Determine the (x, y) coordinate at the center of the cell enclosing the given text.  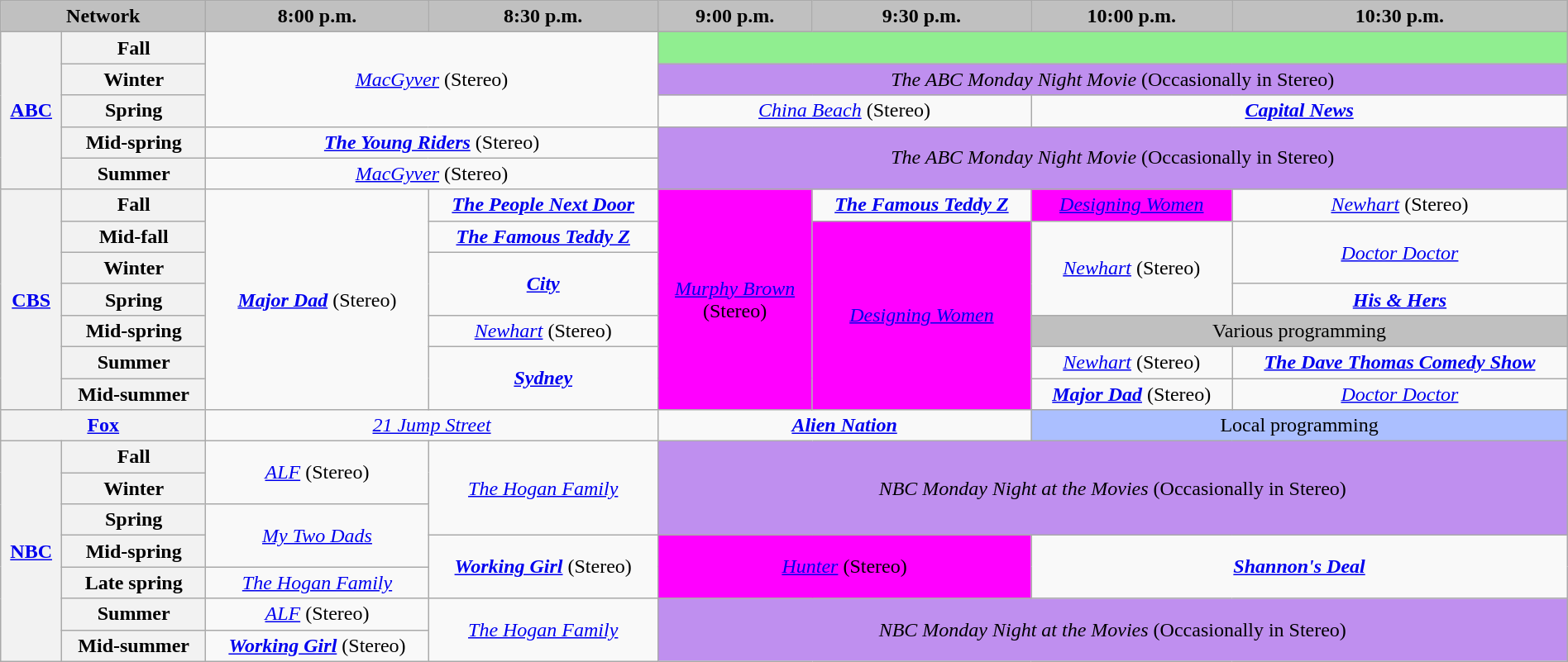
Late spring (134, 583)
21 Jump Street (432, 426)
9:00 p.m. (734, 17)
9:30 p.m. (921, 17)
Network (103, 17)
City (543, 283)
The Dave Thomas Comedy Show (1400, 362)
Hunter (Stereo) (844, 567)
Alien Nation (844, 426)
10:00 p.m. (1131, 17)
Capital News (1299, 111)
Various programming (1299, 331)
Shannon's Deal (1299, 567)
The Young Riders (Stereo) (432, 142)
CBS (31, 299)
10:30 p.m. (1400, 17)
The People Next Door (543, 205)
My Two Dads (318, 536)
Sydney (543, 378)
ABC (31, 111)
8:30 p.m. (543, 17)
Fox (103, 426)
China Beach (Stereo) (844, 111)
Local programming (1299, 426)
8:00 p.m. (318, 17)
NBC (31, 551)
Mid-fall (134, 236)
His & Hers (1400, 299)
Murphy Brown(Stereo) (734, 299)
